Scan for the cell matching the given text and deliver its [X, Y] coordinate at center. 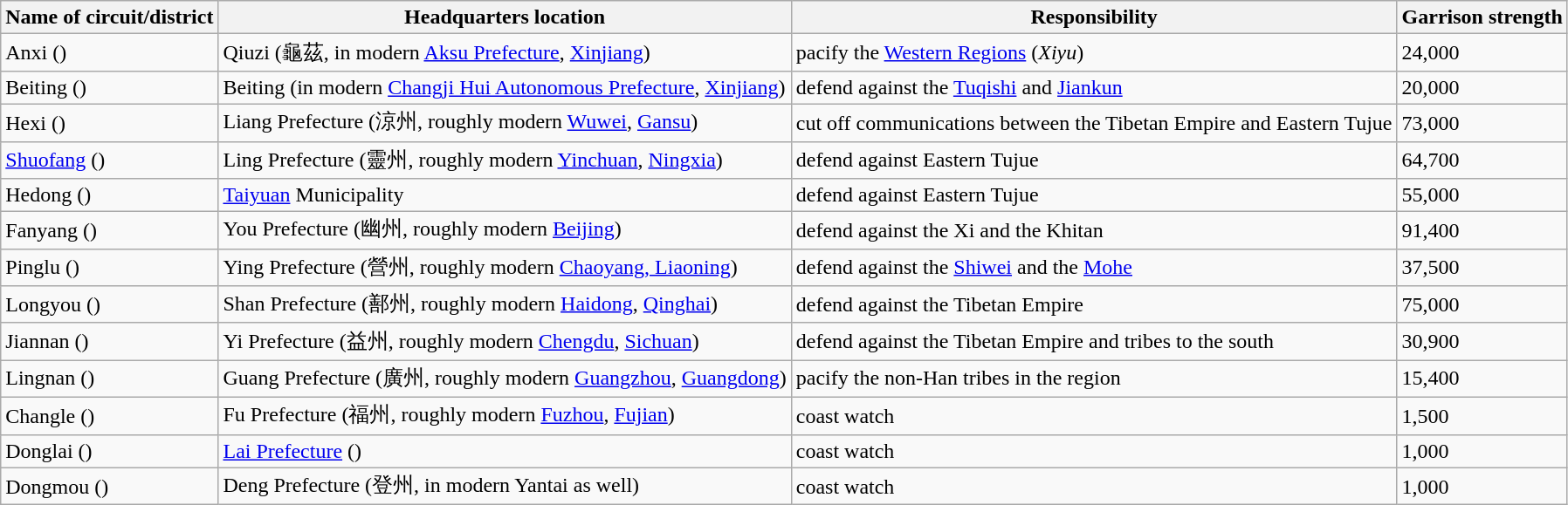
1,500 [1482, 415]
30,900 [1482, 342]
Responsibility [1094, 17]
Pinglu () [110, 267]
Liang Prefecture (涼州, roughly modern Wuwei, Gansu) [505, 122]
Taiyuan Municipality [505, 195]
defend against the Shiwei and the Mohe [1094, 267]
defend against the Tibetan Empire and tribes to the south [1094, 342]
73,000 [1482, 122]
Deng Prefecture (登州, in modern Yantai as well) [505, 487]
Beiting () [110, 87]
Dongmou () [110, 487]
pacify the Western Regions (Xiyu) [1094, 52]
Hedong () [110, 195]
Fu Prefecture (福州, roughly modern Fuzhou, Fujian) [505, 415]
Lai Prefecture () [505, 451]
Shuofang () [110, 160]
Lingnan () [110, 379]
Shan Prefecture (鄯州, roughly modern Haidong, Qinghai) [505, 305]
Qiuzi (龜茲, in modern Aksu Prefecture, Xinjiang) [505, 52]
defend against the Xi and the Khitan [1094, 230]
Beiting (in modern Changji Hui Autonomous Prefecture, Xinjiang) [505, 87]
Headquarters location [505, 17]
Donglai () [110, 451]
91,400 [1482, 230]
You Prefecture (幽州, roughly modern Beijing) [505, 230]
Ying Prefecture (營州, roughly modern Chaoyang, Liaoning) [505, 267]
15,400 [1482, 379]
Yi Prefecture (益州, roughly modern Chengdu, Sichuan) [505, 342]
75,000 [1482, 305]
Guang Prefecture (廣州, roughly modern Guangzhou, Guangdong) [505, 379]
55,000 [1482, 195]
Garrison strength [1482, 17]
defend against the Tuqishi and Jiankun [1094, 87]
Name of circuit/district [110, 17]
Jiannan () [110, 342]
Changle () [110, 415]
Fanyang () [110, 230]
cut off communications between the Tibetan Empire and Eastern Tujue [1094, 122]
Longyou () [110, 305]
Ling Prefecture (靈州, roughly modern Yinchuan, Ningxia) [505, 160]
37,500 [1482, 267]
pacify the non-Han tribes in the region [1094, 379]
Anxi () [110, 52]
64,700 [1482, 160]
Hexi () [110, 122]
20,000 [1482, 87]
defend against the Tibetan Empire [1094, 305]
24,000 [1482, 52]
